For the text-containing cell, return its midpoint in (x, y) coordinate format. 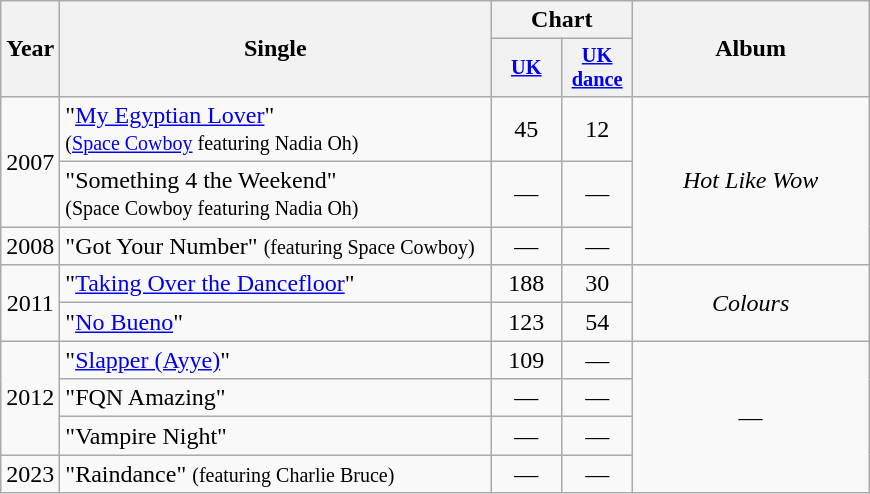
Year (30, 49)
2007 (30, 161)
2008 (30, 246)
"Slapper (Ayye)" (276, 360)
Single (276, 49)
109 (526, 360)
"Got Your Number" (featuring Space Cowboy) (276, 246)
Album (751, 49)
2023 (30, 474)
12 (598, 128)
"Something 4 the Weekend"(Space Cowboy featuring Nadia Oh) (276, 194)
2011 (30, 303)
Chart (562, 20)
"My Egyptian Lover"(Space Cowboy featuring Nadia Oh) (276, 128)
Colours (751, 303)
Hot Like Wow (751, 180)
UKdance (598, 68)
2012 (30, 398)
"No Bueno" (276, 322)
"FQN Amazing" (276, 398)
"Taking Over the Dancefloor" (276, 284)
54 (598, 322)
"Vampire Night" (276, 436)
123 (526, 322)
30 (598, 284)
45 (526, 128)
UK (526, 68)
188 (526, 284)
"Raindance" (featuring Charlie Bruce) (276, 474)
